Extract the [X, Y] coordinate from the center of the cell holding the provided text.  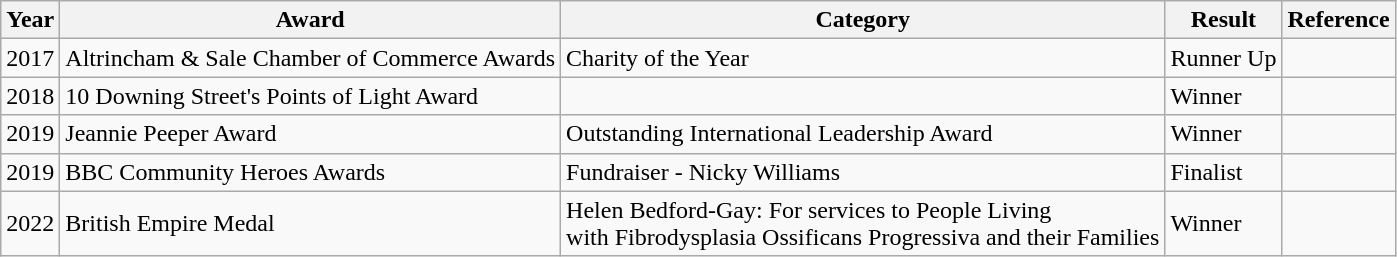
BBC Community Heroes Awards [310, 172]
Year [30, 20]
Runner Up [1224, 58]
Award [310, 20]
2017 [30, 58]
2018 [30, 96]
Fundraiser - Nicky Williams [863, 172]
Charity of the Year [863, 58]
Category [863, 20]
Outstanding International Leadership Award [863, 134]
Reference [1338, 20]
10 Downing Street's Points of Light Award [310, 96]
Altrincham & Sale Chamber of Commerce Awards [310, 58]
Jeannie Peeper Award [310, 134]
Finalist [1224, 172]
Result [1224, 20]
British Empire Medal [310, 224]
2022 [30, 224]
Helen Bedford-Gay: For services to People Livingwith Fibrodysplasia Ossificans Progressiva and their Families [863, 224]
